Identify which cell holds the provided text, then report its [X, Y] central coordinate. 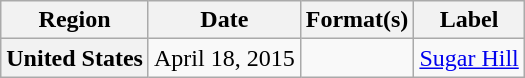
Format(s) [357, 20]
United States [75, 58]
Date [224, 20]
Label [469, 20]
Sugar Hill [469, 58]
Region [75, 20]
April 18, 2015 [224, 58]
